Find where the given text appears and provide that cell's center as (x, y) coordinate. 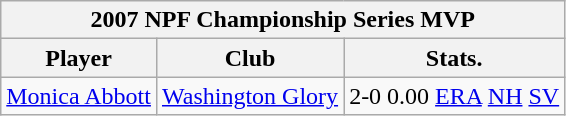
Player (79, 58)
2-0 0.00 ERA NH SV (454, 96)
Monica Abbott (79, 96)
Washington Glory (250, 96)
2007 NPF Championship Series MVP (283, 20)
Club (250, 58)
Stats. (454, 58)
